From the cell containing the given text, extract its center point as (X, Y) coordinate. 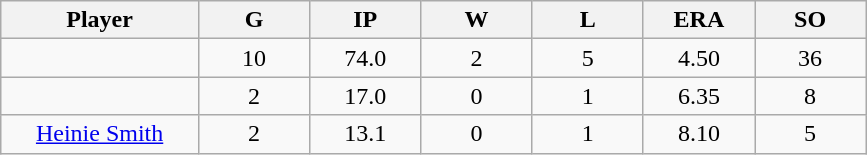
W (476, 20)
8.10 (698, 134)
10 (254, 58)
SO (810, 20)
13.1 (366, 134)
G (254, 20)
17.0 (366, 96)
Player (100, 20)
ERA (698, 20)
L (588, 20)
IP (366, 20)
8 (810, 96)
36 (810, 58)
4.50 (698, 58)
74.0 (366, 58)
Heinie Smith (100, 134)
6.35 (698, 96)
